Detect which cell encompasses the target text, then output its [X, Y] center coordinate. 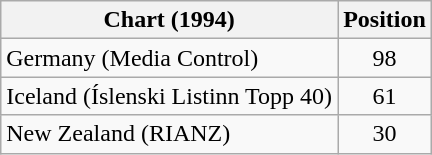
Chart (1994) [170, 20]
61 [385, 96]
30 [385, 134]
98 [385, 58]
Germany (Media Control) [170, 58]
New Zealand (RIANZ) [170, 134]
Position [385, 20]
Iceland (Íslenski Listinn Topp 40) [170, 96]
